Return the [x, y] coordinate for the center point of the cell that contains the specified text.  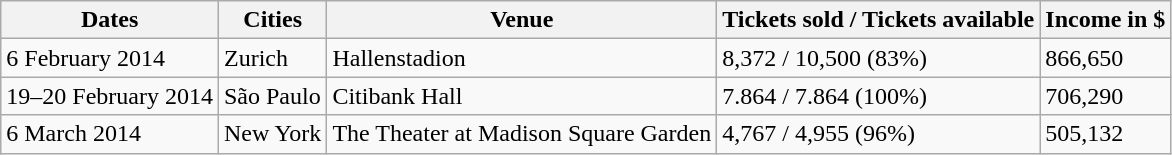
The Theater at Madison Square Garden [522, 134]
Venue [522, 20]
4,767 / 4,955 (96%) [878, 134]
7.864 / 7.864 (100%) [878, 96]
866,650 [1106, 58]
Tickets sold / Tickets available [878, 20]
706,290 [1106, 96]
Zurich [272, 58]
New York [272, 134]
Citibank Hall [522, 96]
6 March 2014 [110, 134]
Hallenstadion [522, 58]
Cities [272, 20]
19–20 February 2014 [110, 96]
8,372 / 10,500 (83%) [878, 58]
São Paulo [272, 96]
Dates [110, 20]
Income in $ [1106, 20]
505,132 [1106, 134]
6 February 2014 [110, 58]
